Return the (x, y) coordinate for the center point of the cell that contains the specified text.  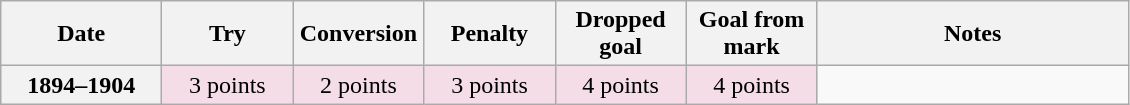
Date (82, 34)
Conversion (358, 34)
Try (228, 34)
Penalty (490, 34)
2 points (358, 85)
Notes (972, 34)
Goal from mark (752, 34)
1894–1904 (82, 85)
Dropped goal (620, 34)
